Determine the (X, Y) coordinate at the center of the cell enclosing the given text.  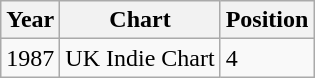
4 (267, 58)
UK Indie Chart (140, 58)
Chart (140, 20)
Position (267, 20)
Year (30, 20)
1987 (30, 58)
